Identify which cell holds the provided text, then report its [X, Y] central coordinate. 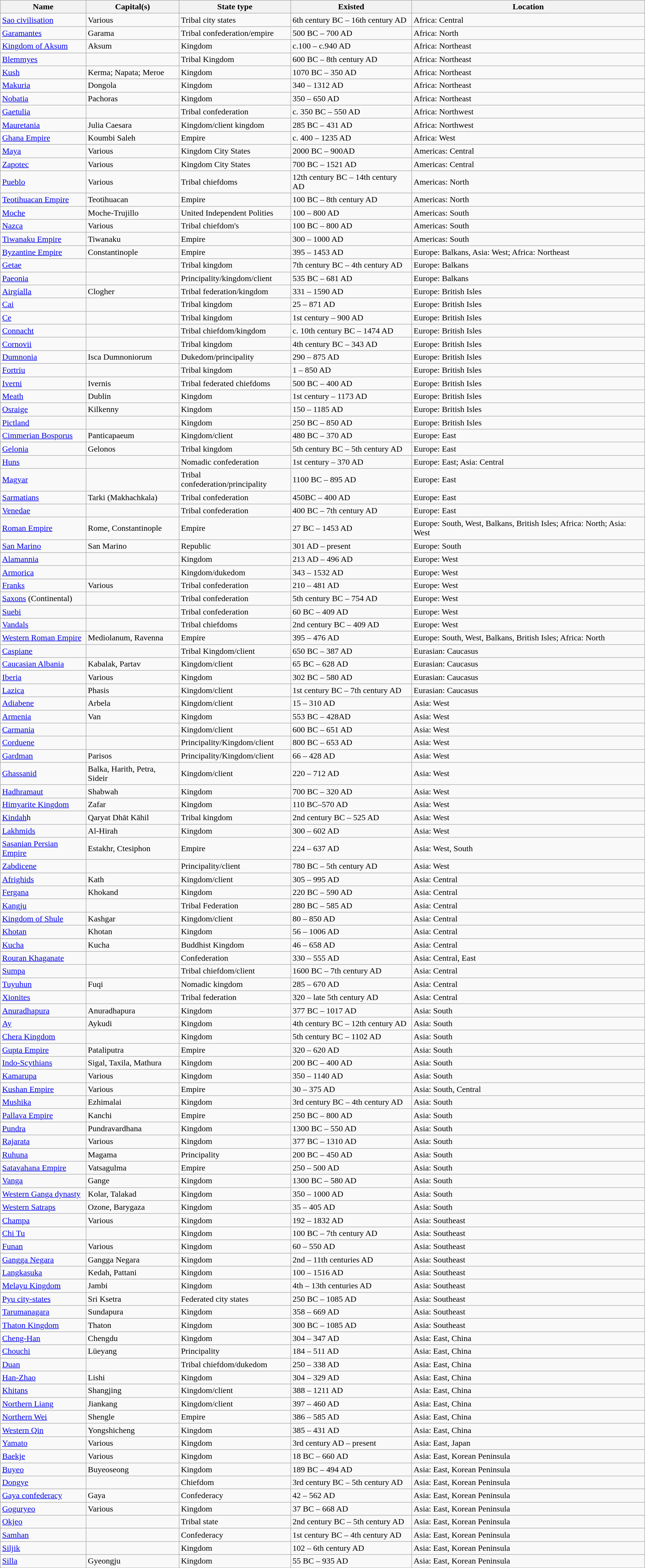
184 – 511 AD [351, 1351]
397 – 460 AD [351, 1404]
Cimmerian Bosporus [43, 436]
Vandals [43, 625]
Zabdicene [43, 866]
Osraige [43, 410]
Zapotec [43, 164]
Sri Ksetra [133, 1299]
386 – 585 AD [351, 1417]
100 – 1516 AD [351, 1273]
Pallava Empire [43, 1115]
304 – 347 AD [351, 1338]
301 AD – present [351, 546]
Kabalak, Partav [133, 664]
Lazica [43, 690]
Gelonos [133, 449]
Roman Empire [43, 528]
Vatsagulma [133, 1168]
7th century BC – 4th century AD [351, 265]
Tribal Federation [235, 906]
Name [43, 7]
2nd century BC – 409 AD [351, 625]
Teotihuacan Empire [43, 200]
5th century BC – 754 AD [351, 598]
Jiankang [133, 1404]
Chiefdom [235, 1483]
1070 BC – 350 AD [351, 72]
Dongye [43, 1483]
100 – 800 AD [351, 213]
Khitans [43, 1391]
Sumpa [43, 971]
United Independent Polities [235, 213]
Ghana Empire [43, 138]
Kilkenny [133, 410]
Tribal federation/kingdom [235, 291]
Kath [133, 879]
Pueblo [43, 182]
300 – 1000 AD [351, 239]
Tribal chiefdom/client [235, 971]
Alamannia [43, 559]
Fuqi [133, 984]
Aykudi [133, 1023]
30 – 375 AD [351, 1089]
Iverni [43, 383]
4th century BC – 343 AD [351, 344]
358 – 669 AD [351, 1312]
Kangju [43, 906]
Ruhuna [43, 1155]
100 BC – 800 AD [351, 226]
Western Qin [43, 1430]
Asia: South, Central [528, 1089]
Venedae [43, 510]
377 BC – 1017 AD [351, 1010]
Pictland [43, 423]
4th century BC – 12th century AD [351, 1023]
305 – 995 AD [351, 879]
60 BC – 409 AD [351, 611]
Tribal federated chiefdoms [235, 383]
Chi Tu [43, 1233]
Ghassanid [43, 774]
320 – late 5th century AD [351, 997]
800 BC – 653 AD [351, 743]
Sasanian Persian Empire [43, 849]
Tribal confederation/principality [235, 479]
Dongola [133, 85]
Franks [43, 585]
Blemmyes [43, 59]
300 BC – 1085 AD [351, 1325]
102 – 6th century AD [351, 1548]
330 – 555 AD [351, 958]
State type [235, 7]
Van [133, 716]
60 – 550 AD [351, 1246]
Chera Kingdom [43, 1036]
Tribal city states [235, 20]
553 BC – 428AD [351, 716]
600 BC – 8th century AD [351, 59]
189 BC – 494 AD [351, 1469]
Kingdom of Aksum [43, 46]
Asia: East, Japan [528, 1443]
200 BC – 450 AD [351, 1155]
Qaryat Dhāt Kāhil [133, 817]
600 BC – 651 AD [351, 730]
Tribal Kingdom [235, 59]
Corduene [43, 743]
Confederation [235, 958]
Fortriu [43, 370]
3rd century BC – 5th century AD [351, 1483]
320 – 620 AD [351, 1050]
Champa [43, 1220]
1st century – 900 AD [351, 318]
Cai [43, 305]
Federated city states [235, 1299]
Nomadic kingdom [235, 984]
Hadhramaut [43, 791]
Funan [43, 1246]
220 BC – 590 AD [351, 893]
Armorica [43, 572]
Kerma; Napata; Meroe [133, 72]
Europe: South [528, 546]
Yongshicheng [133, 1430]
Dublin [133, 396]
2nd century BC – 525 AD [351, 817]
350 – 650 AD [351, 99]
Aksum [133, 46]
400 BC – 7th century AD [351, 510]
Tiwanaku Empire [43, 239]
Tribal federation [235, 997]
Sundapura [133, 1312]
Asia: Central, East [528, 958]
Tribal Kingdom/client [235, 651]
Zafar [133, 804]
Huns [43, 462]
Capital(s) [133, 7]
Melayu Kingdom [43, 1286]
Pundravardhana [133, 1128]
Thaton Kingdom [43, 1325]
220 – 712 AD [351, 774]
210 – 481 AD [351, 585]
25 – 871 AD [351, 305]
Ce [43, 318]
535 BC – 681 AD [351, 278]
700 BC – 1521 AD [351, 164]
Isca Dumnoniorum [133, 357]
450BC – 400 AD [351, 497]
12th century BC – 14th century AD [351, 182]
385 – 431 AD [351, 1430]
Europe: South, West, Balkans, British Isles; Africa: North; Asia: West [528, 528]
Caucasian Albania [43, 664]
Magyar [43, 479]
Paeonia [43, 278]
1100 BC – 895 AD [351, 479]
Africa: West [528, 138]
Xionites [43, 997]
Al-Hirah [133, 831]
Makuria [43, 85]
Europe: East; Asia: Central [528, 462]
388 – 1211 AD [351, 1391]
Lüeyang [133, 1351]
Armenia [43, 716]
46 – 658 AD [351, 945]
Shengle [133, 1417]
Gange [133, 1181]
304 – 329 AD [351, 1378]
Rome, Constantinople [133, 528]
250 BC – 800 AD [351, 1115]
Shangjing [133, 1391]
Vanga [43, 1181]
250 – 500 AD [351, 1168]
Phasis [133, 690]
Mauretania [43, 125]
Kamarupa [43, 1076]
Byzantine Empire [43, 252]
Dukedom/principality [235, 357]
290 – 875 AD [351, 357]
Sigal, Taxila, Mathura [133, 1063]
Clogher [133, 291]
Parisos [133, 756]
Western Ganga dynasty [43, 1194]
780 BC – 5th century AD [351, 866]
1st century BC – 7th century AD [351, 690]
224 – 637 AD [351, 849]
Khokand [133, 893]
213 AD – 496 AD [351, 559]
Iberia [43, 677]
Pundra [43, 1128]
c. 350 BC – 550 AD [351, 112]
1300 BC – 550 AD [351, 1128]
Buyeo [43, 1469]
55 BC – 935 AD [351, 1561]
Julia Caesara [133, 125]
Tribal confederation/empire [235, 33]
4th – 13th centuries AD [351, 1286]
250 – 338 AD [351, 1364]
Baekje [43, 1456]
500 BC – 700 AD [351, 33]
Jambi [133, 1286]
Chouchi [43, 1351]
Garamantes [43, 33]
2000 BC – 900AD [351, 151]
Kolar, Talakad [133, 1194]
Cheng-Han [43, 1338]
Magama [133, 1155]
Sao civilisation [43, 20]
Getae [43, 265]
Moche [43, 213]
Tarki (Makhachkala) [133, 497]
300 – 602 AD [351, 831]
6th century BC – 16th century AD [351, 20]
Ivernis [133, 383]
Pyu city-states [43, 1299]
Koumbi Saleh [133, 138]
18 BC – 660 AD [351, 1456]
Afrighids [43, 879]
Duan [43, 1364]
Maya [43, 151]
Tribal chiefdom/dukedom [235, 1364]
395 – 1453 AD [351, 252]
Kush [43, 72]
Moche-Trujillo [133, 213]
Ozone, Barygaza [133, 1207]
Tribal state [235, 1522]
Lakhmids [43, 831]
340 – 1312 AD [351, 85]
Okjeo [43, 1522]
395 – 476 AD [351, 638]
Buddhist Kingdom [235, 945]
Europe: South, West, Balkans, British Isles; Africa: North [528, 638]
192 – 1832 AD [351, 1220]
Nobatia [43, 99]
c. 10th century BC – 1474 AD [351, 331]
1st century – 1173 AD [351, 396]
56 – 1006 AD [351, 932]
110 BC–570 AD [351, 804]
100 BC – 8th century AD [351, 200]
Tiwanaku [133, 239]
1300 BC – 580 AD [351, 1181]
302 BC – 580 AD [351, 677]
Republic [235, 546]
Pataliputra [133, 1050]
Balka, Harith, Petra, Sideir [133, 774]
Principality/client [235, 866]
Meath [43, 396]
Silla [43, 1561]
Ezhimalai [133, 1102]
Garama [133, 33]
Kedah, Pattani [133, 1273]
650 BC – 387 AD [351, 651]
Europe: Balkans, Asia: West; Africa: Northeast [528, 252]
Kingdom of Shule [43, 919]
Principality/kingdom/client [235, 278]
Saxons (Continental) [43, 598]
Tribal chiefdom's [235, 226]
Han-Zhao [43, 1378]
5th century BC – 5th century AD [351, 449]
Mediolanum, Ravenna [133, 638]
Yamato [43, 1443]
Dumnonia [43, 357]
Fergana [43, 893]
Kushan Empire [43, 1089]
250 BC – 1085 AD [351, 1299]
200 BC – 400 AD [351, 1063]
Shabwah [133, 791]
Gardman [43, 756]
Gaya [133, 1496]
Thaton [133, 1325]
Existed [351, 7]
3rd century BC – 4th century AD [351, 1102]
Teotihuacan [133, 200]
Gelonia [43, 449]
Samhan [43, 1535]
c.100 – c.940 AD [351, 46]
Kanchi [133, 1115]
Arbela [133, 703]
1st century BC – 4th century AD [351, 1535]
350 – 1140 AD [351, 1076]
Western Roman Empire [43, 638]
285 BC – 431 AD [351, 125]
Himyarite Kingdom [43, 804]
Northern Wei [43, 1417]
Ay [43, 1023]
Tribal chiefdom/kingdom [235, 331]
Kashgar [133, 919]
65 BC – 628 AD [351, 664]
5th century BC – 1102 AD [351, 1036]
Satavahana Empire [43, 1168]
Sarmatians [43, 497]
Lishi [133, 1378]
Buyeoseong [133, 1469]
1600 BC – 7th century AD [351, 971]
Chengdu [133, 1338]
Location [528, 7]
Rajarata [43, 1142]
3rd century AD – present [351, 1443]
Goguryeo [43, 1509]
Cornovii [43, 344]
Tarumanagara [43, 1312]
Connacht [43, 331]
331 – 1590 AD [351, 291]
42 – 562 AD [351, 1496]
Tuyuhun [43, 984]
Gaetulia [43, 112]
35 – 405 AD [351, 1207]
Gaya confederacy [43, 1496]
66 – 428 AD [351, 756]
Siljik [43, 1548]
Pachoras [133, 99]
Western Satraps [43, 1207]
Rouran Khaganate [43, 958]
Adiabene [43, 703]
Gyeongju [133, 1561]
343 – 1532 AD [351, 572]
Nomadic confederation [235, 462]
480 BC – 370 AD [351, 436]
2nd – 11th centuries AD [351, 1260]
Africa: North [528, 33]
280 BC – 585 AD [351, 906]
377 BC – 1310 AD [351, 1142]
Indo-Scythians [43, 1063]
37 BC – 668 AD [351, 1509]
Mushika [43, 1102]
15 – 310 AD [351, 703]
500 BC – 400 AD [351, 383]
Langkasuka [43, 1273]
Constantinople [133, 252]
27 BC – 1453 AD [351, 528]
Africa: Central [528, 20]
2nd century BC – 5th century AD [351, 1522]
Kingdom/client kingdom [235, 125]
700 BC – 320 AD [351, 791]
Airgíalla [43, 291]
1st century – 370 AD [351, 462]
80 – 850 AD [351, 919]
250 BC – 850 AD [351, 423]
Kindahh [43, 817]
Panticapaeum [133, 436]
Northern Liang [43, 1404]
Suebi [43, 611]
Caspiane [43, 651]
1 – 850 AD [351, 370]
Estakhr, Ctesiphon [133, 849]
Carmania [43, 730]
Kingdom/dukedom [235, 572]
Asia: West, South [528, 849]
350 – 1000 AD [351, 1194]
Gupta Empire [43, 1050]
Nazca [43, 226]
c. 400 – 1235 AD [351, 138]
150 – 1185 AD [351, 410]
100 BC – 7th century AD [351, 1233]
285 – 670 AD [351, 984]
